Find where the given text appears and provide that cell's center as (x, y) coordinate. 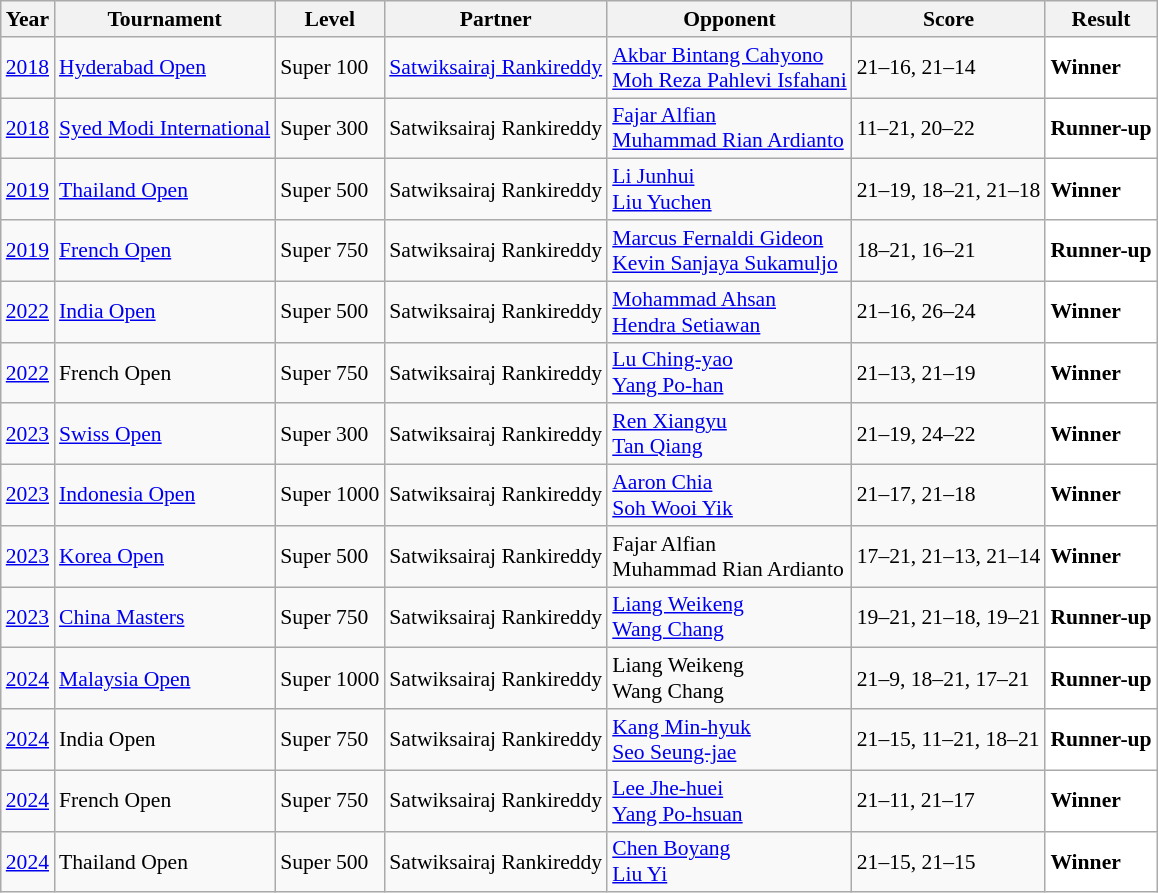
Lu Ching-yao Yang Po-han (730, 372)
21–13, 21–19 (949, 372)
21–19, 24–22 (949, 434)
Result (1100, 19)
Level (330, 19)
Super 100 (330, 68)
Korea Open (164, 556)
Syed Modi International (164, 128)
19–21, 21–18, 19–21 (949, 618)
Lee Jhe-huei Yang Po-hsuan (730, 800)
Score (949, 19)
Year (28, 19)
Opponent (730, 19)
21–16, 21–14 (949, 68)
21–15, 21–15 (949, 862)
Mohammad Ahsan Hendra Setiawan (730, 312)
Chen Boyang Liu Yi (730, 862)
Akbar Bintang Cahyono Moh Reza Pahlevi Isfahani (730, 68)
Partner (496, 19)
Marcus Fernaldi Gideon Kevin Sanjaya Sukamuljo (730, 250)
Indonesia Open (164, 496)
Ren Xiangyu Tan Qiang (730, 434)
Aaron Chia Soh Wooi Yik (730, 496)
21–16, 26–24 (949, 312)
21–11, 21–17 (949, 800)
China Masters (164, 618)
Kang Min-hyuk Seo Seung-jae (730, 740)
Malaysia Open (164, 678)
17–21, 21–13, 21–14 (949, 556)
Li Junhui Liu Yuchen (730, 190)
21–19, 18–21, 21–18 (949, 190)
21–17, 21–18 (949, 496)
21–15, 11–21, 18–21 (949, 740)
Hyderabad Open (164, 68)
11–21, 20–22 (949, 128)
Tournament (164, 19)
21–9, 18–21, 17–21 (949, 678)
18–21, 16–21 (949, 250)
Swiss Open (164, 434)
